Capture the cell that displays the provided text and extract its [x, y] central coordinate. 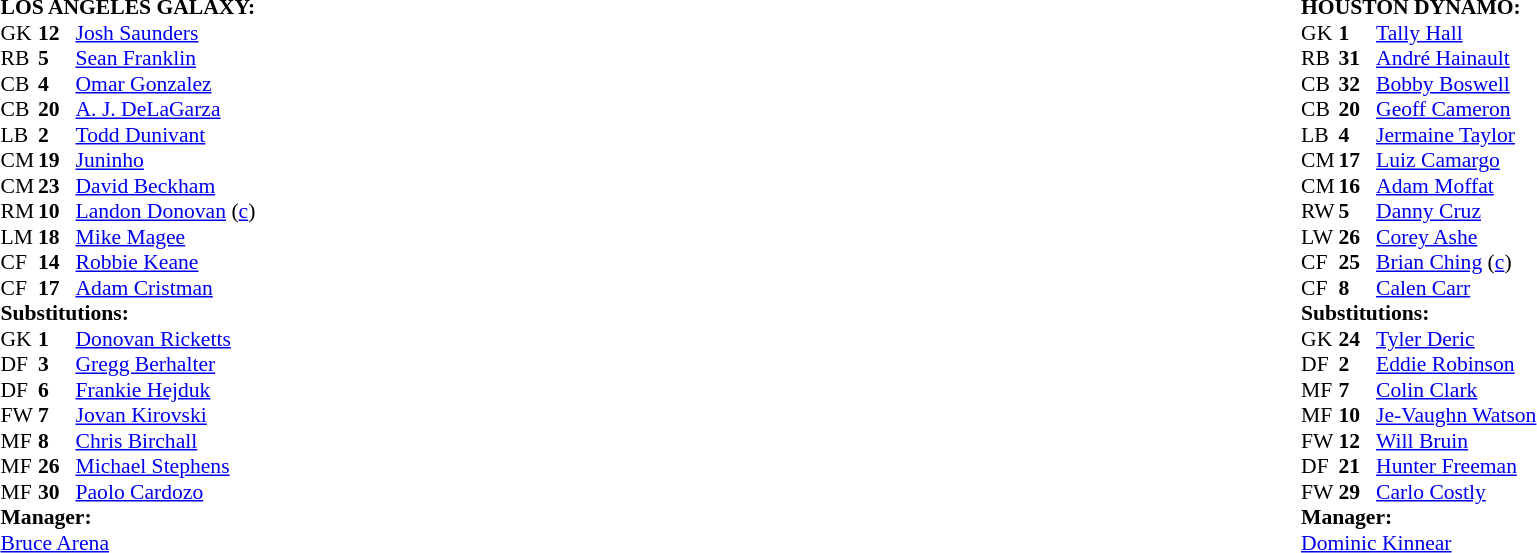
Juninho [166, 161]
25 [1358, 263]
3 [57, 365]
32 [1358, 84]
Sean Franklin [166, 59]
21 [1358, 467]
Omar Gonzalez [166, 84]
LW [1320, 237]
Gregg Berhalter [166, 365]
Todd Dunivant [166, 135]
19 [57, 161]
Geoff Cameron [1456, 109]
A. J. DeLaGarza [166, 109]
RM [19, 211]
Eddie Robinson [1456, 365]
24 [1358, 339]
LM [19, 237]
Je-Vaughn Watson [1456, 415]
Tyler Deric [1456, 339]
Jermaine Taylor [1456, 135]
Brian Ching (c) [1456, 263]
Carlo Costly [1456, 492]
Robbie Keane [166, 263]
RW [1320, 211]
Calen Carr [1456, 288]
Will Bruin [1456, 441]
18 [57, 237]
Adam Moffat [1456, 186]
Donovan Ricketts [166, 339]
Josh Saunders [166, 33]
23 [57, 186]
14 [57, 263]
Luiz Camargo [1456, 161]
David Beckham [166, 186]
Chris Birchall [166, 441]
30 [57, 492]
Colin Clark [1456, 390]
Adam Cristman [166, 288]
Michael Stephens [166, 467]
Danny Cruz [1456, 211]
Frankie Hejduk [166, 390]
6 [57, 390]
Landon Donovan (c) [166, 211]
Paolo Cardozo [166, 492]
André Hainault [1456, 59]
29 [1358, 492]
Tally Hall [1456, 33]
Hunter Freeman [1456, 467]
Bobby Boswell [1456, 84]
31 [1358, 59]
Corey Ashe [1456, 237]
Mike Magee [166, 237]
16 [1358, 186]
Jovan Kirovski [166, 415]
